Return (X, Y) of the center of cell containing provided text 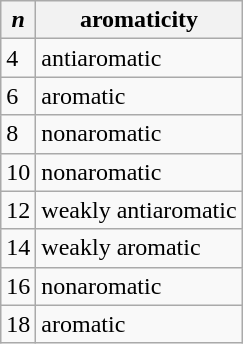
18 (18, 324)
6 (18, 96)
14 (18, 248)
weakly aromatic (139, 248)
antiaromatic (139, 58)
16 (18, 286)
8 (18, 134)
weakly antiaromatic (139, 210)
n (18, 20)
aromaticity (139, 20)
12 (18, 210)
4 (18, 58)
10 (18, 172)
